From the cell containing the given text, extract its center point as [X, Y] coordinate. 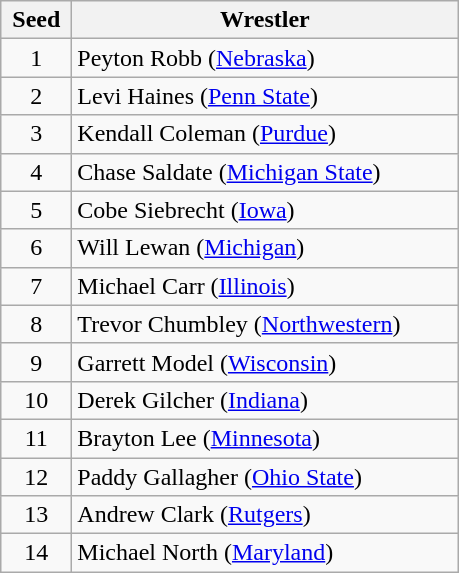
Paddy Gallagher (Ohio State) [265, 477]
Andrew Clark (Rutgers) [265, 515]
4 [36, 172]
Wrestler [265, 20]
13 [36, 515]
Levi Haines (Penn State) [265, 96]
7 [36, 286]
14 [36, 553]
11 [36, 438]
Michael Carr (Illinois) [265, 286]
Trevor Chumbley (Northwestern) [265, 324]
6 [36, 248]
Seed [36, 20]
Peyton Robb (Nebraska) [265, 58]
Kendall Coleman (Purdue) [265, 134]
Will Lewan (Michigan) [265, 248]
Cobe Siebrecht (Iowa) [265, 210]
Derek Gilcher (Indiana) [265, 400]
Garrett Model (Wisconsin) [265, 362]
9 [36, 362]
2 [36, 96]
12 [36, 477]
8 [36, 324]
3 [36, 134]
Brayton Lee (Minnesota) [265, 438]
10 [36, 400]
Chase Saldate (Michigan State) [265, 172]
Michael North (Maryland) [265, 553]
1 [36, 58]
5 [36, 210]
